Pinpoint the cell where the given text exists, returning its [X, Y] midpoint coordinate. 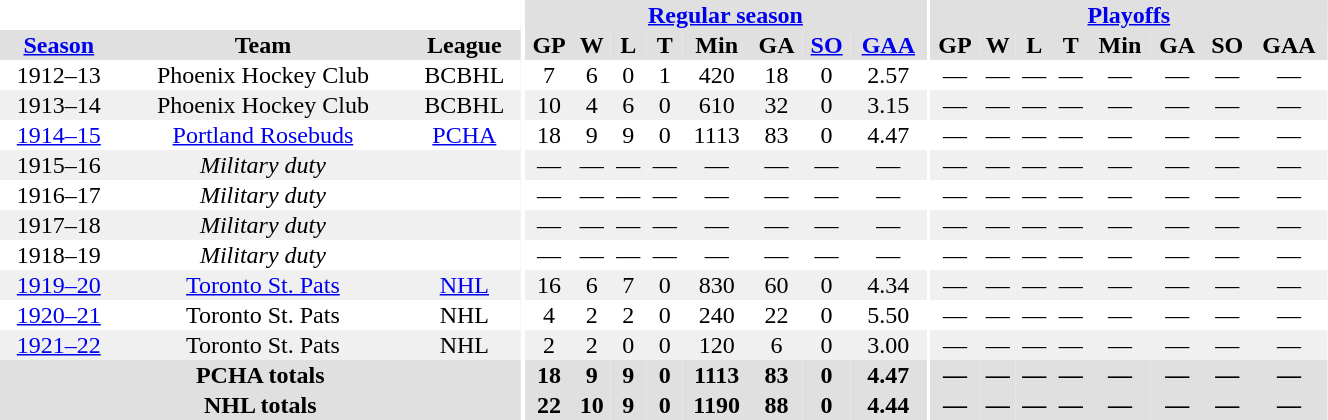
NHL totals [260, 405]
1 [665, 75]
5.50 [888, 315]
Portland Rosebuds [264, 135]
1915–16 [59, 165]
Season [59, 45]
PCHA [464, 135]
1920–21 [59, 315]
4.34 [888, 285]
120 [716, 345]
League [464, 45]
Team [264, 45]
1916–17 [59, 195]
1912–13 [59, 75]
1918–19 [59, 255]
3.00 [888, 345]
1913–14 [59, 105]
Playoffs [1128, 15]
3.15 [888, 105]
1190 [716, 405]
32 [776, 105]
88 [776, 405]
610 [716, 105]
60 [776, 285]
1914–15 [59, 135]
240 [716, 315]
PCHA totals [260, 375]
1919–20 [59, 285]
1921–22 [59, 345]
4.44 [888, 405]
420 [716, 75]
16 [550, 285]
Regular season [726, 15]
830 [716, 285]
1917–18 [59, 225]
2.57 [888, 75]
